From the cell containing the given text, extract its center point as [X, Y] coordinate. 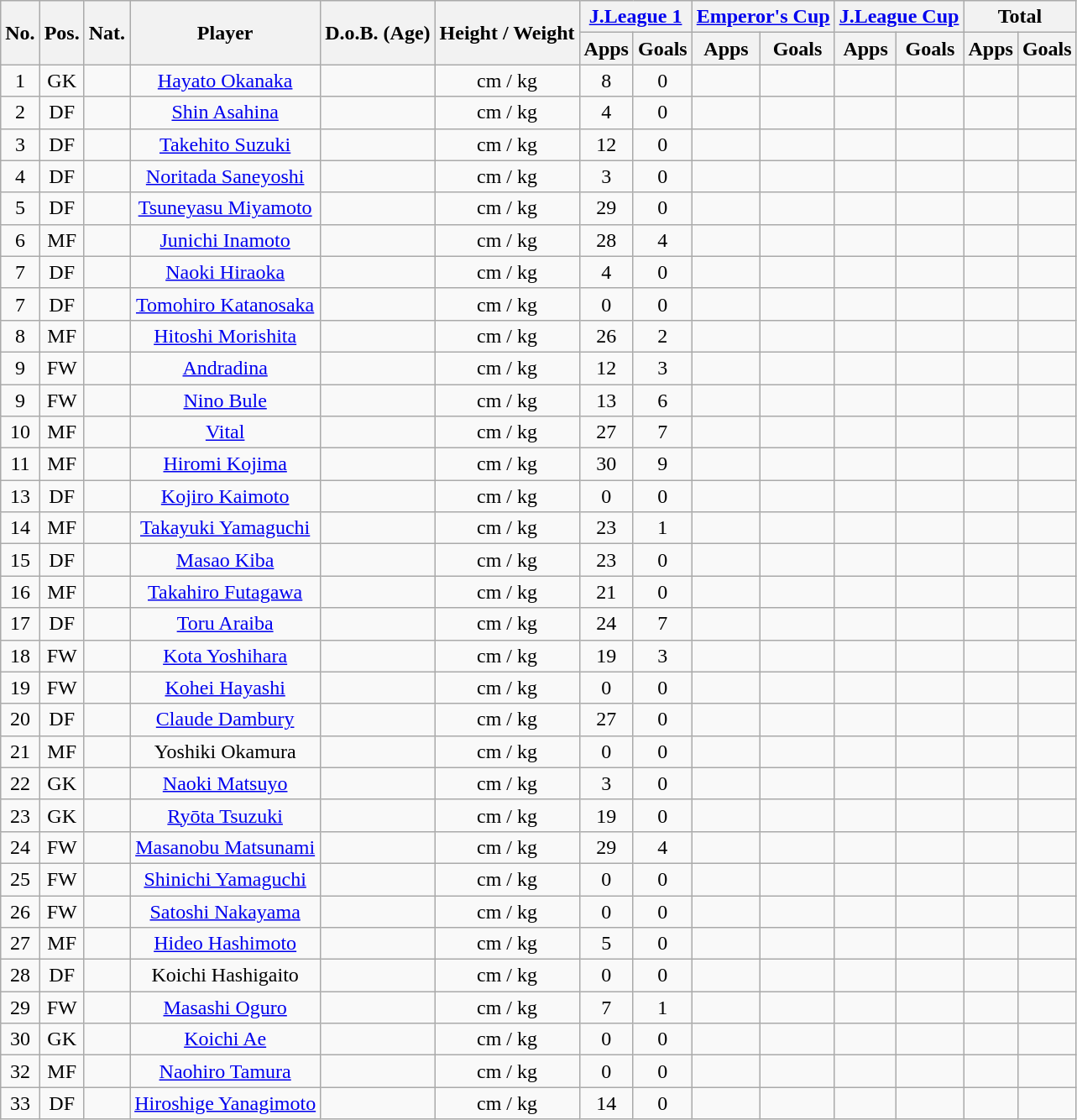
No. [20, 33]
Hideo Hashimoto [225, 944]
Claude Dambury [225, 720]
Satoshi Nakayama [225, 911]
25 [20, 879]
Masao Kiba [225, 560]
32 [20, 1071]
Shinichi Yamaguchi [225, 879]
Hiroshige Yanagimoto [225, 1103]
17 [20, 624]
Koichi Ae [225, 1039]
11 [20, 464]
Naoki Matsuyo [225, 783]
Naoki Hiraoka [225, 272]
15 [20, 560]
Masanobu Matsunami [225, 847]
Takehito Suzuki [225, 144]
Kojiro Kaimoto [225, 496]
Hayato Okanaka [225, 81]
Hiromi Kojima [225, 464]
Shin Asahina [225, 113]
Toru Araiba [225, 624]
Junichi Inamoto [225, 240]
Ryōta Tsuzuki [225, 815]
Koichi Hashigaito [225, 976]
Emperor's Cup [763, 17]
Kota Yoshihara [225, 656]
Yoshiki Okamura [225, 751]
Naohiro Tamura [225, 1071]
Takahiro Futagawa [225, 592]
J.League 1 [635, 17]
16 [20, 592]
Vital [225, 432]
Player [225, 33]
Noritada Saneyoshi [225, 176]
Nino Bule [225, 400]
Andradina [225, 368]
18 [20, 656]
Kohei Hayashi [225, 688]
Nat. [107, 33]
Height / Weight [507, 33]
33 [20, 1103]
D.o.B. (Age) [378, 33]
J.League Cup [899, 17]
22 [20, 783]
10 [20, 432]
Takayuki Yamaguchi [225, 528]
Pos. [62, 33]
Total [1020, 17]
Masashi Oguro [225, 1007]
Tsuneyasu Miyamoto [225, 208]
Tomohiro Katanosaka [225, 304]
Hitoshi Morishita [225, 336]
20 [20, 720]
